For the text-containing cell, return its midpoint in [x, y] coordinate format. 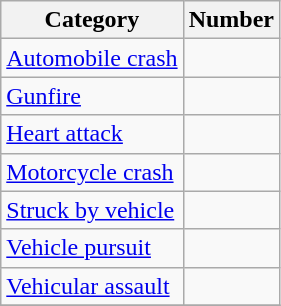
Gunfire [92, 96]
Heart attack [92, 134]
Category [92, 20]
Vehicle pursuit [92, 248]
Automobile crash [92, 58]
Number [231, 20]
Vehicular assault [92, 286]
Motorcycle crash [92, 172]
Struck by vehicle [92, 210]
